Extract the (X, Y) coordinate from the center of the cell holding the provided text.  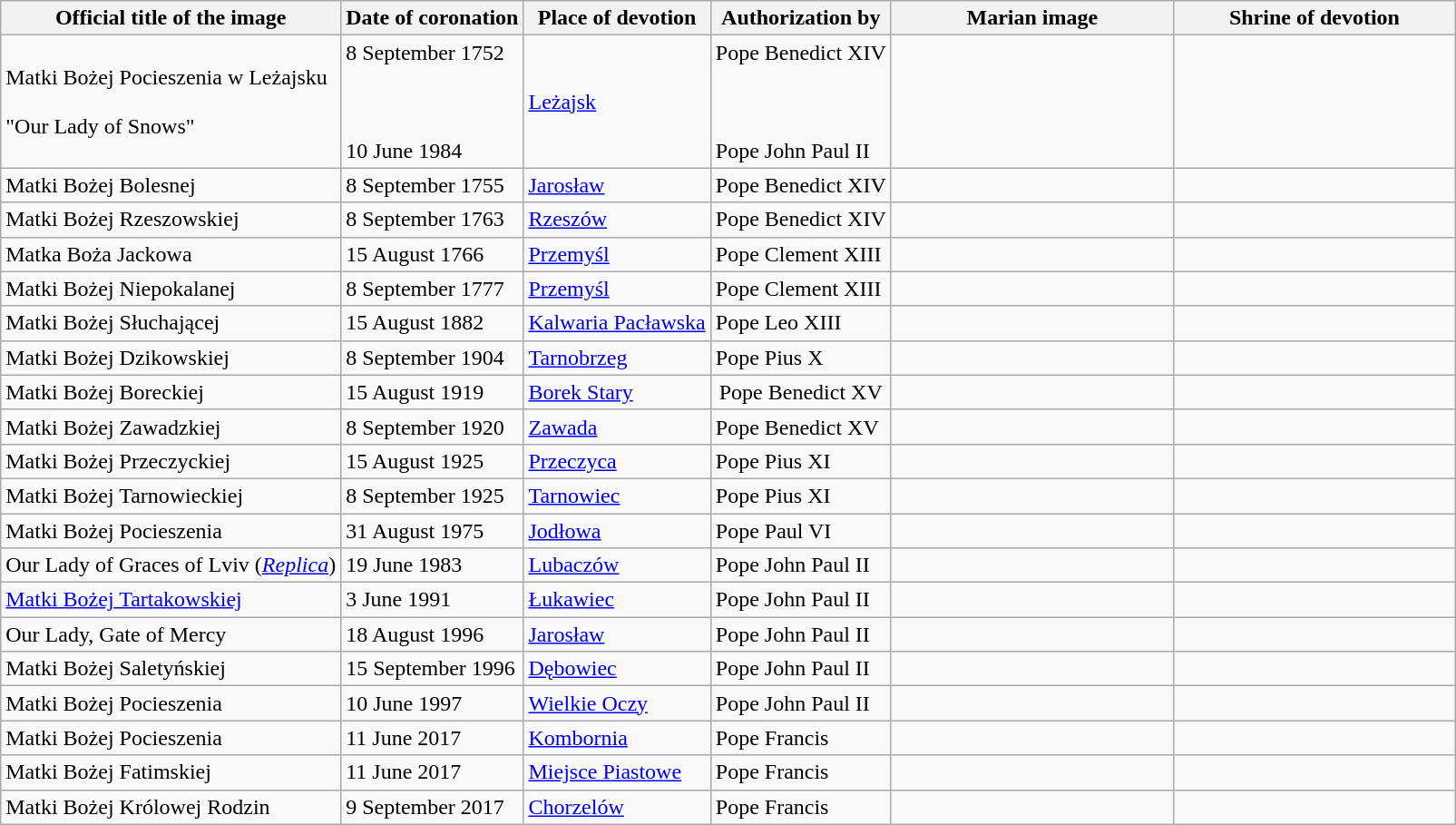
Pope Leo XIII (800, 323)
Date of coronation (432, 18)
Borek Stary (617, 392)
Our Lady, Gate of Mercy (171, 634)
Pope Benedict XIV Pope John Paul II (800, 102)
Dębowiec (617, 669)
Kombornia (617, 738)
18 August 1996 (432, 634)
15 August 1766 (432, 254)
3 June 1991 (432, 600)
Marian image (1032, 18)
Official title of the image (171, 18)
8 September 1755 (432, 185)
Pope Pius X (800, 358)
Leżajsk (617, 102)
Matki Bożej Tartakowskiej (171, 600)
Matki Bożej Saletyńskiej (171, 669)
Authorization by (800, 18)
Shrine of devotion (1314, 18)
Matki Bożej Fatimskiej (171, 772)
9 September 2017 (432, 807)
15 September 1996 (432, 669)
31 August 1975 (432, 531)
Miejsce Piastowe (617, 772)
Jodłowa (617, 531)
Matki Bożej Bolesnej (171, 185)
19 June 1983 (432, 565)
8 September 1763 (432, 220)
Matki Bożej Pocieszenia w Leżajsku"Our Lady of Snows" (171, 102)
Chorzelów (617, 807)
Matki Bożej Rzeszowskiej (171, 220)
Wielkie Oczy (617, 703)
Rzeszów (617, 220)
Pope Paul VI (800, 531)
8 September 1904 (432, 358)
Przeczyca (617, 461)
Kalwaria Pacławska (617, 323)
Matki Bożej Słuchającej (171, 323)
8 September 1925 (432, 496)
8 September 1920 (432, 427)
8 September 1777 (432, 289)
Matki Bożej Dzikowskiej (171, 358)
Tarnobrzeg (617, 358)
Our Lady of Graces of Lviv (Replica) (171, 565)
Matki Bożej Przeczyckiej (171, 461)
15 August 1925 (432, 461)
Tarnowiec (617, 496)
Zawada (617, 427)
15 August 1882 (432, 323)
Matki Bożej Królowej Rodzin (171, 807)
Matki Bożej Niepokalanej (171, 289)
Matki Bożej Tarnowieckiej (171, 496)
Matki Bożej Zawadzkiej (171, 427)
Matki Bożej Boreckiej (171, 392)
8 September 1752 10 June 1984 (432, 102)
Łukawiec (617, 600)
Matka Boża Jackowa (171, 254)
Lubaczów (617, 565)
Place of devotion (617, 18)
15 August 1919 (432, 392)
10 June 1997 (432, 703)
